Output the (x, y) coordinate of the center of the cell containing the given text.  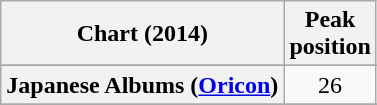
Japanese Albums (Oricon) (142, 85)
Peakposition (330, 34)
Chart (2014) (142, 34)
26 (330, 85)
